Find where the given text appears and provide that cell's center as [X, Y] coordinate. 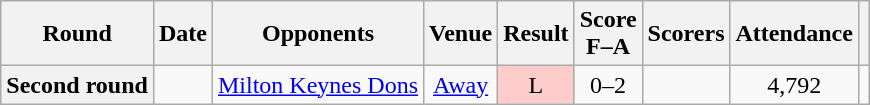
Result [536, 34]
4,792 [794, 85]
Away [461, 85]
0–2 [608, 85]
ScoreF–A [608, 34]
Venue [461, 34]
Date [182, 34]
Milton Keynes Dons [318, 85]
L [536, 85]
Round [78, 34]
Second round [78, 85]
Attendance [794, 34]
Opponents [318, 34]
Scorers [686, 34]
